Extract the [X, Y] coordinate from the center of the cell holding the provided text.  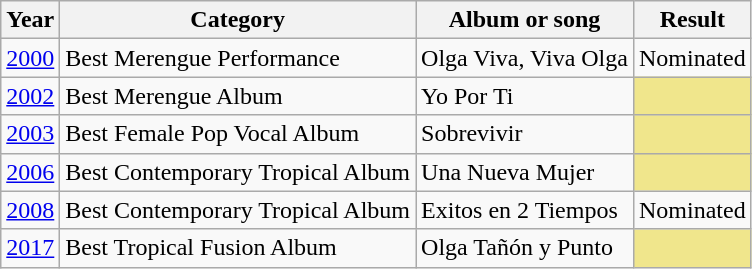
Result [692, 20]
Best Merengue Album [238, 96]
Album or song [525, 20]
2008 [30, 210]
Best Merengue Performance [238, 58]
Sobrevivir [525, 134]
Yo Por Ti [525, 96]
2002 [30, 96]
Best Tropical Fusion Album [238, 248]
Category [238, 20]
Best Female Pop Vocal Album [238, 134]
Olga Viva, Viva Olga [525, 58]
Una Nueva Mujer [525, 172]
2003 [30, 134]
2006 [30, 172]
2000 [30, 58]
Exitos en 2 Tiempos [525, 210]
2017 [30, 248]
Olga Tañón y Punto [525, 248]
Year [30, 20]
